Capture the cell that displays the provided text and extract its [x, y] central coordinate. 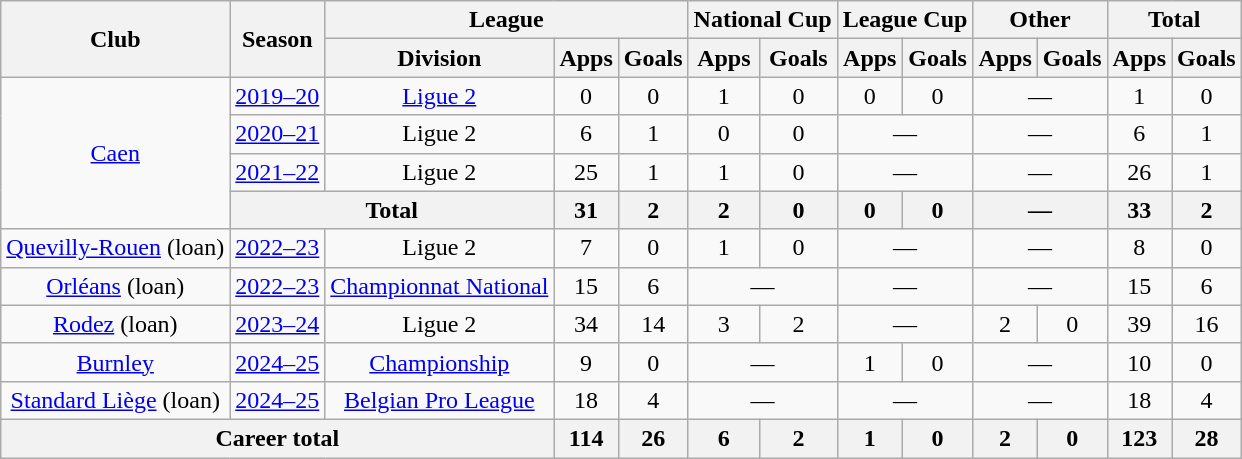
Club [116, 39]
Rodez (loan) [116, 324]
7 [586, 248]
Burnley [116, 362]
Standard Liège (loan) [116, 400]
10 [1139, 362]
3 [724, 324]
Championnat National [440, 286]
Division [440, 58]
8 [1139, 248]
League Cup [905, 20]
Other [1040, 20]
Season [278, 39]
Belgian Pro League [440, 400]
Caen [116, 153]
2021–22 [278, 172]
14 [653, 324]
2019–20 [278, 96]
31 [586, 210]
Quevilly-Rouen (loan) [116, 248]
25 [586, 172]
Championship [440, 362]
123 [1139, 438]
39 [1139, 324]
9 [586, 362]
33 [1139, 210]
League [506, 20]
National Cup [762, 20]
16 [1207, 324]
2020–21 [278, 134]
Career total [278, 438]
114 [586, 438]
Orléans (loan) [116, 286]
28 [1207, 438]
34 [586, 324]
2023–24 [278, 324]
